Pinpoint the cell where the given text exists, returning its [x, y] midpoint coordinate. 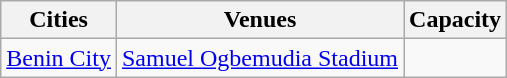
Cities [59, 20]
Capacity [456, 20]
Venues [260, 20]
Samuel Ogbemudia Stadium [260, 58]
Benin City [59, 58]
